Capture the cell that displays the provided text and extract its (X, Y) central coordinate. 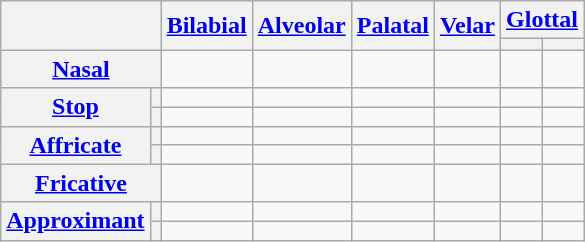
Fricative (81, 183)
Palatal (392, 26)
Affricate (76, 145)
Nasal (81, 69)
Approximant (76, 221)
Bilabial (206, 26)
Velar (467, 26)
Alveolar (302, 26)
Glottal (542, 20)
Stop (76, 107)
